Scan for the cell matching the given text and deliver its [X, Y] coordinate at center. 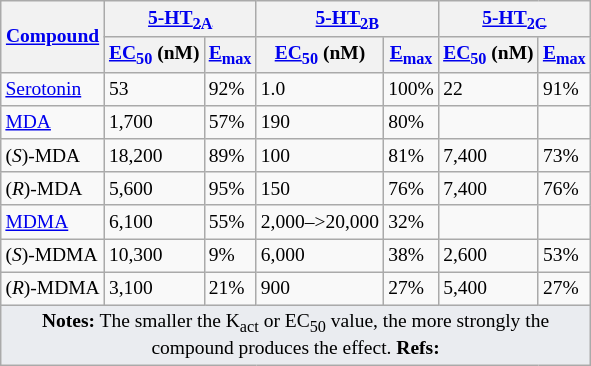
18,200 [154, 156]
1,700 [154, 122]
53% [564, 254]
3,100 [154, 288]
22 [488, 88]
2,600 [488, 254]
(S)-MDA [53, 156]
100% [412, 88]
Compound [53, 36]
57% [230, 122]
81% [412, 156]
5-HT2C [514, 19]
(R)-MDA [53, 188]
10,300 [154, 254]
(S)-MDMA [53, 254]
5-HT2A [180, 19]
MDA [53, 122]
900 [320, 288]
5,400 [488, 288]
100 [320, 156]
6,100 [154, 222]
38% [412, 254]
6,000 [320, 254]
21% [230, 288]
73% [564, 156]
Notes: The smaller the Kact or EC50 value, the more strongly the compound produces the effect. Refs: [296, 335]
95% [230, 188]
Serotonin [53, 88]
2,000–>20,000 [320, 222]
53 [154, 88]
9% [230, 254]
190 [320, 122]
92% [230, 88]
89% [230, 156]
5-HT2B [347, 19]
5,600 [154, 188]
80% [412, 122]
55% [230, 222]
91% [564, 88]
150 [320, 188]
1.0 [320, 88]
MDMA [53, 222]
(R)-MDMA [53, 288]
32% [412, 222]
